Capture the cell that displays the provided text and extract its [x, y] central coordinate. 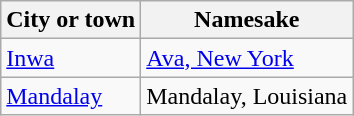
Mandalay [71, 96]
Mandalay, Louisiana [247, 96]
Inwa [71, 58]
Ava, New York [247, 58]
City or town [71, 20]
Namesake [247, 20]
